Pinpoint the cell where the given text exists, returning its (X, Y) midpoint coordinate. 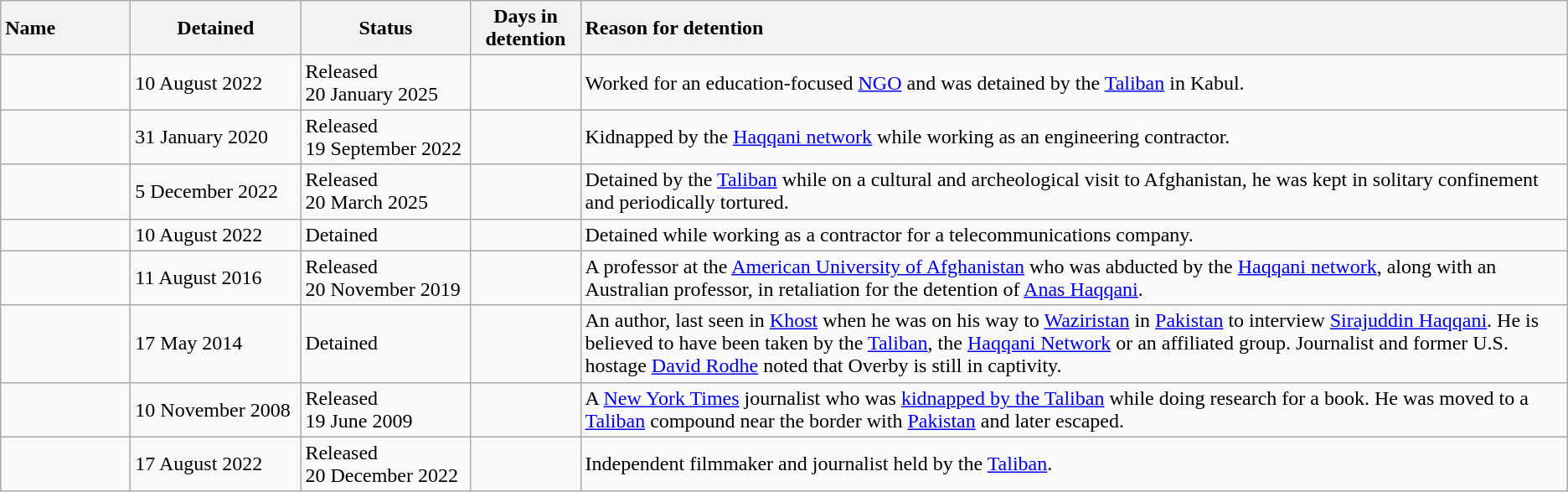
Independent filmmaker and journalist held by the Taliban. (1074, 464)
31 January 2020 (216, 137)
Kidnapped by the Haqqani network while working as an engineering contractor. (1074, 137)
11 August 2016 (216, 278)
Released20 March 2025 (385, 191)
Reason for detention (1074, 28)
Worked for an education-focused NGO and was detained by the Taliban in Kabul. (1074, 82)
17 August 2022 (216, 464)
17 May 2014 (216, 344)
Released20 December 2022 (385, 464)
Detained while working as a contractor for a telecommunications company. (1074, 235)
Days in detention (526, 28)
10 November 2008 (216, 409)
Released19 September 2022 (385, 137)
5 December 2022 (216, 191)
Status (385, 28)
Released20 November 2019 (385, 278)
Released19 June 2009 (385, 409)
Detained by the Taliban while on a cultural and archeological visit to Afghanistan, he was kept in solitary confinement and periodically tortured. (1074, 191)
Name (65, 28)
Released20 January 2025 (385, 82)
